From the cell containing the given text, extract its center point as [X, Y] coordinate. 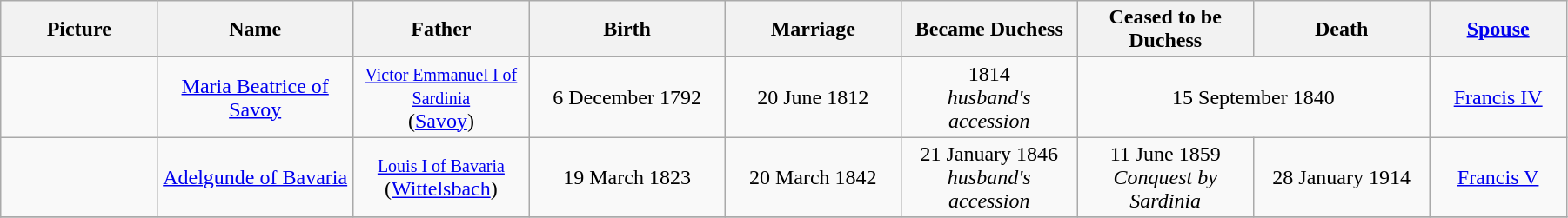
Name [256, 30]
15 September 1840 [1253, 97]
Maria Beatrice of Savoy [256, 97]
28 January 1914 [1341, 177]
19 March 1823 [627, 177]
Francis V [1498, 177]
Picture [79, 30]
Spouse [1498, 30]
Francis IV [1498, 97]
Victor Emmanuel I of Sardinia (Savoy) [441, 97]
6 December 1792 [627, 97]
Father [441, 30]
Marriage [813, 30]
Ceased to be Duchess [1165, 30]
Death [1341, 30]
Became Duchess [989, 30]
20 March 1842 [813, 177]
11 June 1859Conquest by Sardinia [1165, 177]
Adelgunde of Bavaria [256, 177]
Louis I of Bavaria (Wittelsbach) [441, 177]
Birth [627, 30]
21 January 1846husband's accession [989, 177]
20 June 1812 [813, 97]
1814husband's accession [989, 97]
